Search for the cell housing the specified text and yield its [X, Y] center coordinate. 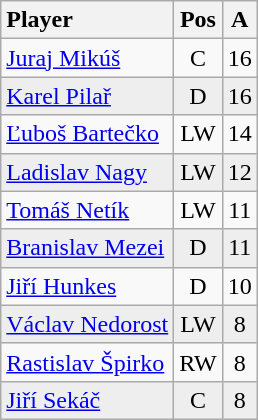
Václav Nedorost [88, 324]
Ladislav Nagy [88, 172]
Karel Pilař [88, 96]
RW [198, 362]
Pos [198, 20]
A [240, 20]
12 [240, 172]
Branislav Mezei [88, 248]
Tomáš Netík [88, 210]
Player [88, 20]
10 [240, 286]
14 [240, 134]
Jiří Hunkes [88, 286]
Ľuboš Bartečko [88, 134]
Juraj Mikúš [88, 58]
Rastislav Špirko [88, 362]
Jiří Sekáč [88, 400]
